Detect which cell encompasses the target text, then output its (x, y) center coordinate. 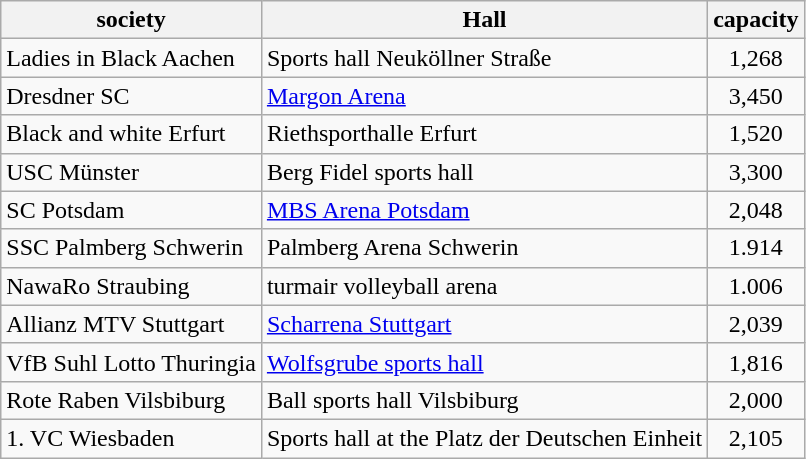
1,520 (756, 134)
NawaRo Straubing (132, 286)
society (132, 20)
capacity (756, 20)
turmair volleyball arena (484, 286)
1.914 (756, 248)
Berg Fidel sports hall (484, 172)
2,105 (756, 438)
Sports hall Neuköllner Straße (484, 58)
Scharrena Stuttgart (484, 324)
1. VC Wiesbaden (132, 438)
1.006 (756, 286)
SC Potsdam (132, 210)
Margon Arena (484, 96)
Ball sports hall Vilsbiburg (484, 400)
Black and white Erfurt (132, 134)
Palmberg Arena Schwerin (484, 248)
USC Münster (132, 172)
Ladies in Black Aachen (132, 58)
Dresdner SC (132, 96)
2,000 (756, 400)
2,039 (756, 324)
3,300 (756, 172)
SSC Palmberg Schwerin (132, 248)
Wolfsgrube sports hall (484, 362)
Allianz MTV Stuttgart (132, 324)
1,268 (756, 58)
VfB Suhl Lotto Thuringia (132, 362)
Hall (484, 20)
2,048 (756, 210)
3,450 (756, 96)
Sports hall at the Platz der Deutschen Einheit (484, 438)
Riethsporthalle Erfurt (484, 134)
MBS Arena Potsdam (484, 210)
Rote Raben Vilsbiburg (132, 400)
1,816 (756, 362)
